Detect which cell encompasses the target text, then output its (X, Y) center coordinate. 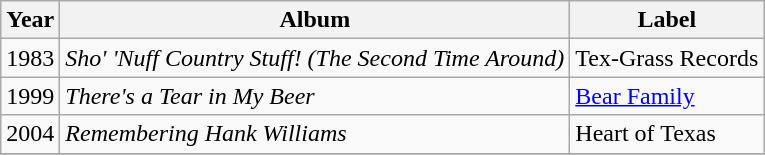
Tex-Grass Records (667, 58)
Album (315, 20)
There's a Tear in My Beer (315, 96)
2004 (30, 134)
Sho' 'Nuff Country Stuff! (The Second Time Around) (315, 58)
Heart of Texas (667, 134)
1999 (30, 96)
Remembering Hank Williams (315, 134)
Year (30, 20)
Bear Family (667, 96)
Label (667, 20)
1983 (30, 58)
